Extract the [x, y] coordinate from the center of the cell holding the provided text.  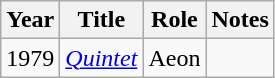
Notes [240, 20]
Aeon [174, 58]
Year [30, 20]
Role [174, 20]
Quintet [102, 58]
1979 [30, 58]
Title [102, 20]
